Locate the cell with the specified text and output its [X, Y] center coordinate. 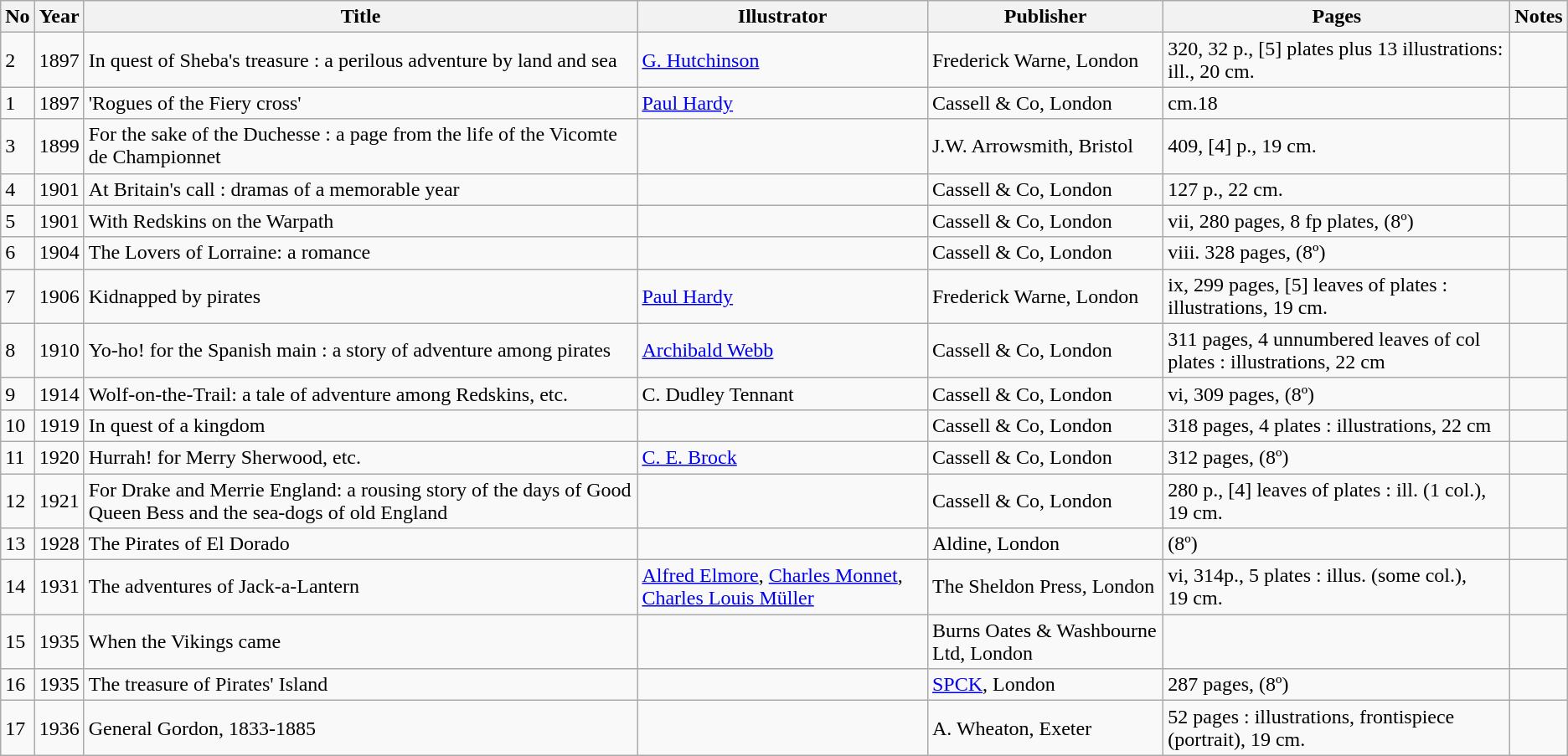
1920 [59, 457]
For the sake of the Duchesse : a page from the life of the Vicomte de Championnet [360, 146]
Aldine, London [1045, 544]
1931 [59, 588]
1914 [59, 393]
vi, 314p., 5 plates : illus. (some col.), 19 cm. [1337, 588]
Alfred Elmore, Charles Monnet, Charles Louis Müller [782, 588]
Archibald Webb [782, 350]
Yo-ho! for the Spanish main : a story of adventure among pirates [360, 350]
16 [18, 685]
'Rogues of the Fiery cross' [360, 103]
The Lovers of Lorraine: a romance [360, 253]
General Gordon, 1833-1885 [360, 728]
At Britain's call : dramas of a memorable year [360, 189]
(8º) [1337, 544]
viii. 328 pages, (8º) [1337, 253]
9 [18, 393]
1 [18, 103]
When the Vikings came [360, 641]
3 [18, 146]
ix, 299 pages, [5] leaves of plates : illustrations, 19 cm. [1337, 296]
320, 32 p., [5] plates plus 13 illustrations: ill., 20 cm. [1337, 60]
1928 [59, 544]
17 [18, 728]
1906 [59, 296]
10 [18, 425]
52 pages : illustrations, frontispiece (portrait), 19 cm. [1337, 728]
G. Hutchinson [782, 60]
C. Dudley Tennant [782, 393]
Burns Oates & Washbourne Ltd, London [1045, 641]
1919 [59, 425]
1936 [59, 728]
311 pages, 4 unnumbered leaves of col plates : illustrations, 22 cm [1337, 350]
318 pages, 4 plates : illustrations, 22 cm [1337, 425]
cm.18 [1337, 103]
11 [18, 457]
The Pirates of El Dorado [360, 544]
5 [18, 221]
Notes [1539, 17]
No [18, 17]
312 pages, (8º) [1337, 457]
13 [18, 544]
Year [59, 17]
A. Wheaton, Exeter [1045, 728]
1910 [59, 350]
15 [18, 641]
In quest of Sheba's treasure : a perilous adventure by land and sea [360, 60]
With Redskins on the Warpath [360, 221]
The Sheldon Press, London [1045, 588]
Illustrator [782, 17]
287 pages, (8º) [1337, 685]
1921 [59, 501]
2 [18, 60]
Wolf-on-the-Trail: a tale of adventure among Redskins, etc. [360, 393]
The treasure of Pirates' Island [360, 685]
6 [18, 253]
1904 [59, 253]
280 p., [4] leaves of plates : ill. (1 col.), 19 cm. [1337, 501]
409, [4] p., 19 cm. [1337, 146]
Kidnapped by pirates [360, 296]
SPCK, London [1045, 685]
vi, 309 pages, (8º) [1337, 393]
C. E. Brock [782, 457]
1899 [59, 146]
J.W. Arrowsmith, Bristol [1045, 146]
Title [360, 17]
127 p., 22 cm. [1337, 189]
In quest of a kingdom [360, 425]
For Drake and Merrie England: a rousing story of the days of Good Queen Bess and the sea-dogs of old England [360, 501]
14 [18, 588]
Hurrah! for Merry Sherwood, etc. [360, 457]
4 [18, 189]
8 [18, 350]
The adventures of Jack-a-Lantern [360, 588]
7 [18, 296]
Publisher [1045, 17]
Pages [1337, 17]
vii, 280 pages, 8 fp plates, (8º) [1337, 221]
12 [18, 501]
